Extract the (X, Y) coordinate from the center of the cell holding the provided text.  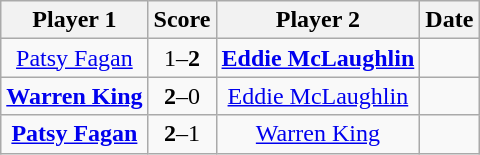
Player 1 (74, 20)
Score (182, 20)
2–1 (182, 134)
2–0 (182, 96)
Date (450, 20)
Player 2 (318, 20)
1–2 (182, 58)
